Output the [x, y] coordinate of the center of the cell containing the given text.  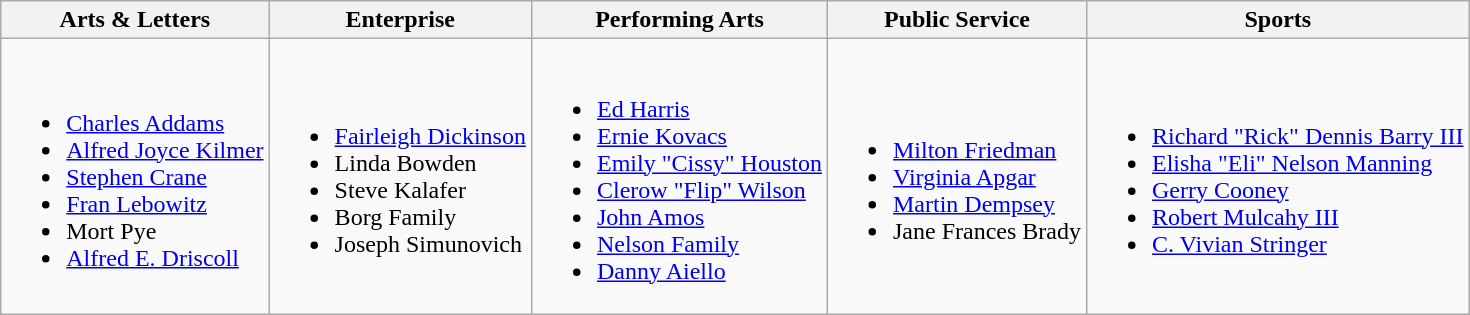
Enterprise [400, 20]
Fairleigh DickinsonLinda BowdenSteve KalaferBorg FamilyJoseph Simunovich [400, 176]
Public Service [956, 20]
Performing Arts [679, 20]
Richard "Rick" Dennis Barry IIIElisha "Eli" Nelson ManningGerry CooneyRobert Mulcahy IIIC. Vivian Stringer [1278, 176]
Sports [1278, 20]
Charles AddamsAlfred Joyce KilmerStephen CraneFran LebowitzMort PyeAlfred E. Driscoll [135, 176]
Ed HarrisErnie KovacsEmily "Cissy" HoustonClerow "Flip" WilsonJohn AmosNelson FamilyDanny Aiello [679, 176]
Milton FriedmanVirginia ApgarMartin DempseyJane Frances Brady [956, 176]
Arts & Letters [135, 20]
